Return the (x, y) coordinate for the center point of the cell that contains the specified text.  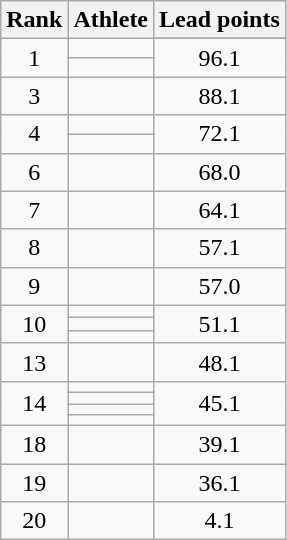
Rank (34, 20)
6 (34, 172)
36.1 (220, 483)
57.1 (220, 248)
57.0 (220, 286)
Lead points (220, 20)
88.1 (220, 96)
7 (34, 210)
9 (34, 286)
14 (34, 403)
20 (34, 521)
18 (34, 445)
45.1 (220, 403)
Athlete (111, 20)
39.1 (220, 445)
72.1 (220, 134)
64.1 (220, 210)
3 (34, 96)
19 (34, 483)
8 (34, 248)
13 (34, 362)
1 (34, 58)
96.1 (220, 58)
51.1 (220, 324)
4.1 (220, 521)
4 (34, 134)
48.1 (220, 362)
68.0 (220, 172)
10 (34, 324)
